Find where the given text appears and provide that cell's center as [X, Y] coordinate. 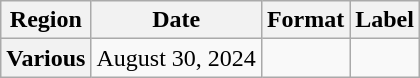
Label [385, 20]
Various [46, 58]
Format [305, 20]
August 30, 2024 [176, 58]
Region [46, 20]
Date [176, 20]
